Capture the cell that displays the provided text and extract its (X, Y) central coordinate. 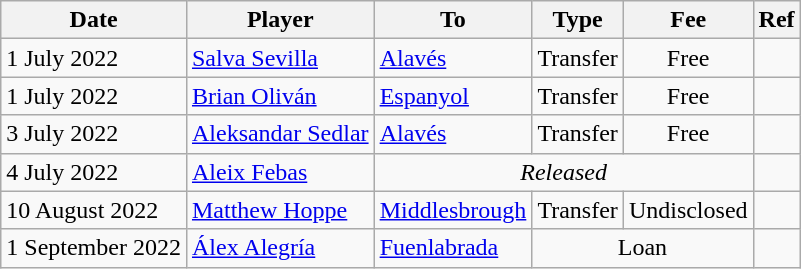
1 September 2022 (94, 248)
10 August 2022 (94, 210)
Fee (688, 20)
Espanyol (453, 96)
Brian Oliván (280, 96)
Álex Alegría (280, 248)
Aleix Febas (280, 172)
Middlesbrough (453, 210)
4 July 2022 (94, 172)
Undisclosed (688, 210)
3 July 2022 (94, 134)
To (453, 20)
Matthew Hoppe (280, 210)
Loan (642, 248)
Salva Sevilla (280, 58)
Date (94, 20)
Released (564, 172)
Aleksandar Sedlar (280, 134)
Fuenlabrada (453, 248)
Type (578, 20)
Ref (776, 20)
Player (280, 20)
